For the text-containing cell, return its midpoint in (x, y) coordinate format. 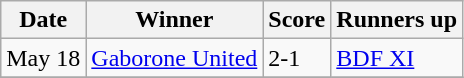
2-1 (297, 58)
May 18 (44, 58)
Winner (174, 20)
Score (297, 20)
Gaborone United (174, 58)
BDF XI (397, 58)
Runners up (397, 20)
Date (44, 20)
